Scan for the cell matching the given text and deliver its [X, Y] coordinate at center. 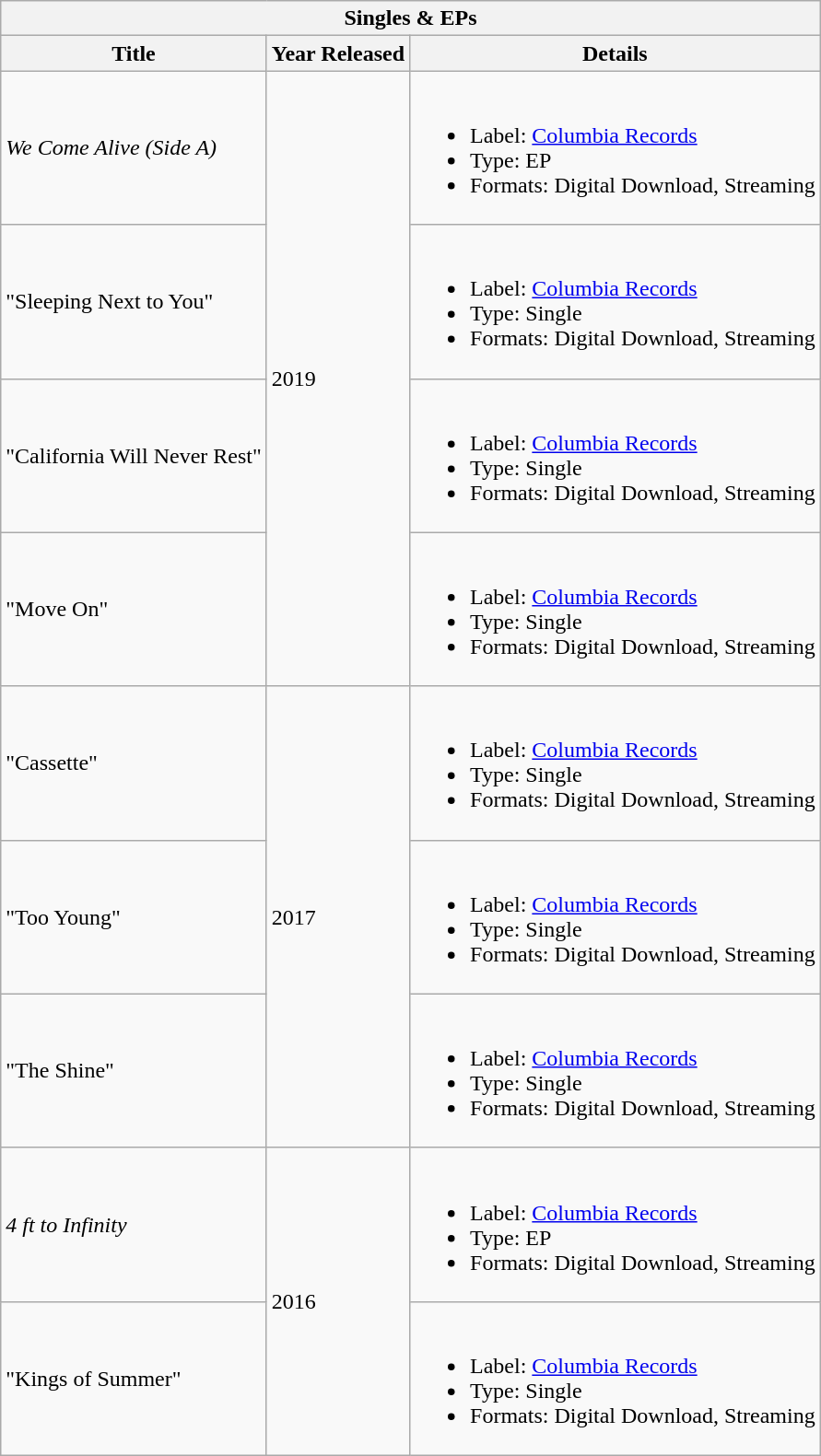
2019 [337, 379]
"The Shine" [135, 1070]
2017 [337, 917]
"Move On" [135, 610]
We Come Alive (Side A) [135, 147]
"Cassette" [135, 763]
"Sleeping Next to You" [135, 302]
"Kings of Summer" [135, 1378]
4 ft to Infinity [135, 1225]
"Too Young" [135, 917]
2016 [337, 1301]
Singles & EPs [411, 18]
Details [616, 53]
Year Released [337, 53]
"California Will Never Rest" [135, 455]
Title [135, 53]
